Identify which cell holds the provided text, then report its (x, y) central coordinate. 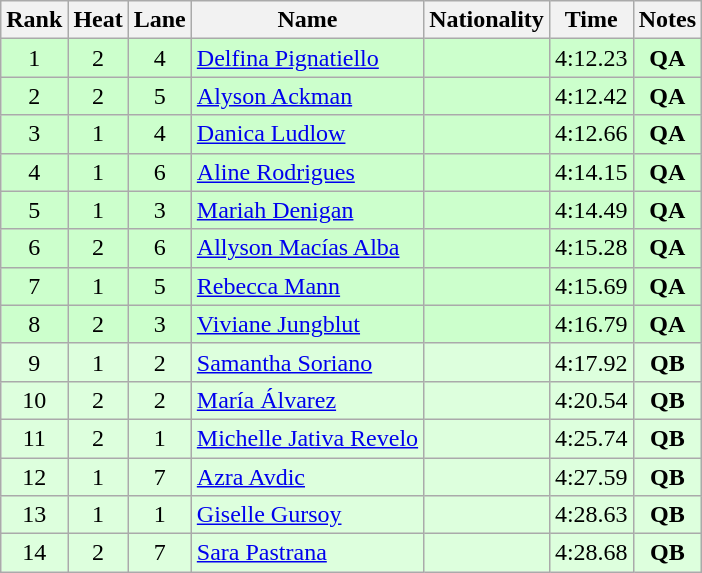
11 (34, 438)
Nationality (487, 20)
Rank (34, 20)
María Álvarez (307, 400)
Rebecca Mann (307, 286)
Michelle Jativa Revelo (307, 438)
4:12.66 (591, 134)
Lane (160, 20)
Sara Pastrana (307, 553)
Allyson Macías Alba (307, 248)
4:20.54 (591, 400)
4:15.28 (591, 248)
Alyson Ackman (307, 96)
4:14.49 (591, 210)
4:17.92 (591, 362)
4:28.68 (591, 553)
Delfina Pignatiello (307, 58)
Samantha Soriano (307, 362)
Azra Avdic (307, 477)
4:15.69 (591, 286)
4:16.79 (591, 324)
Notes (667, 20)
4:25.74 (591, 438)
Heat (98, 20)
13 (34, 515)
Name (307, 20)
Viviane Jungblut (307, 324)
4:12.23 (591, 58)
Time (591, 20)
14 (34, 553)
4:27.59 (591, 477)
Mariah Denigan (307, 210)
Danica Ludlow (307, 134)
12 (34, 477)
4:14.15 (591, 172)
9 (34, 362)
4:28.63 (591, 515)
8 (34, 324)
Aline Rodrigues (307, 172)
10 (34, 400)
Giselle Gursoy (307, 515)
4:12.42 (591, 96)
